Provide the (x, y) coordinate of the cell's center where the given text is located.  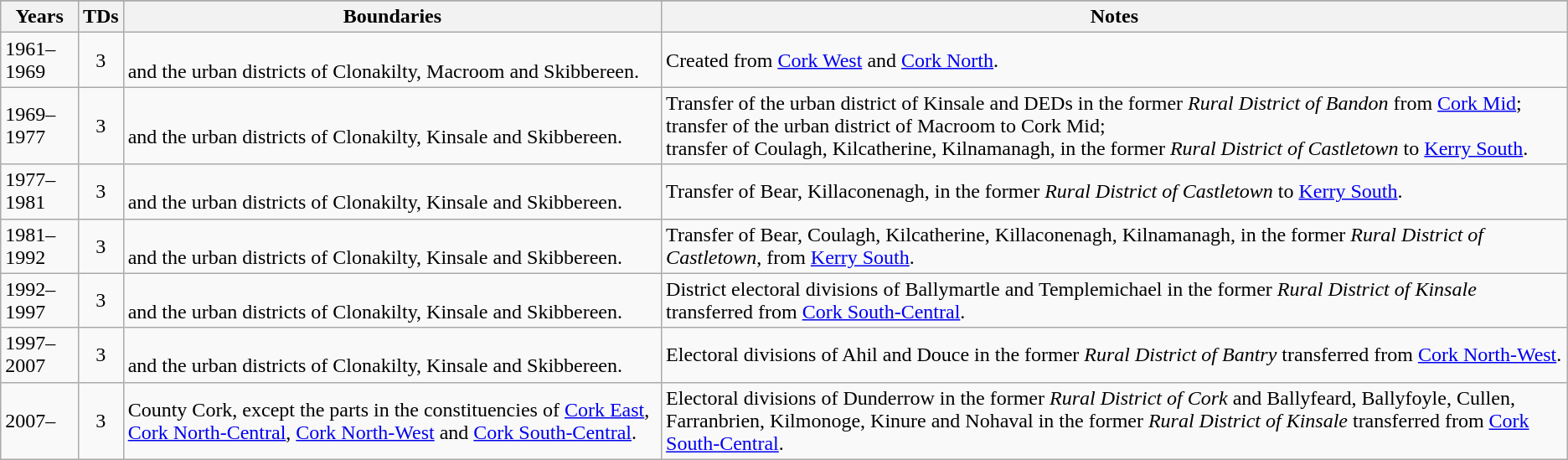
Boundaries (392, 17)
1997–2007 (40, 355)
Created from Cork West and Cork North. (1115, 60)
TDs (101, 17)
County Cork, except the parts in the constituencies of Cork East, Cork North-Central, Cork North-West and Cork South-Central. (392, 421)
1981–1992 (40, 246)
Years (40, 17)
1961–1969 (40, 60)
2007– (40, 421)
Transfer of Bear, Coulagh, Kilcatherine, Killaconenagh, Kilnamanagh, in the former Rural District of Castletown, from Kerry South. (1115, 246)
1969–1977 (40, 126)
and the urban districts of Clonakilty, Macroom and Skibbereen. (392, 60)
District electoral divisions of Ballymartle and Templemichael in the former Rural District of Kinsale transferred from Cork South-Central. (1115, 300)
Electoral divisions of Ahil and Douce in the former Rural District of Bantry transferred from Cork North-West. (1115, 355)
1977–1981 (40, 191)
Transfer of Bear, Killaconenagh, in the former Rural District of Castletown to Kerry South. (1115, 191)
1992–1997 (40, 300)
Notes (1115, 17)
